Find where the given text appears and provide that cell's center as [X, Y] coordinate. 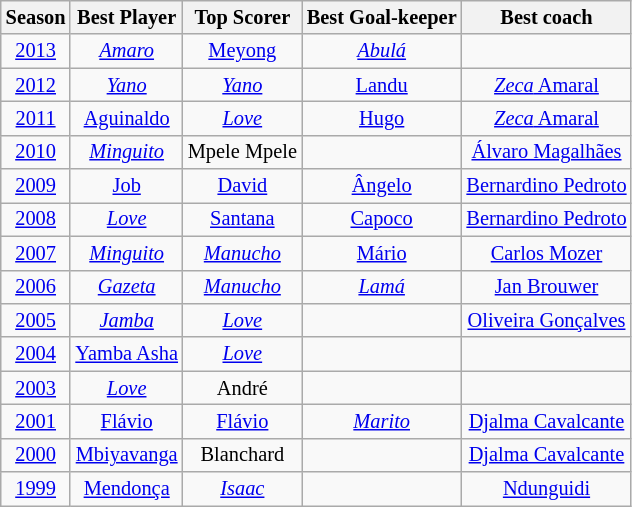
Season [36, 17]
2013 [36, 51]
2007 [36, 253]
Mendonça [126, 489]
Oliveira Gonçalves [547, 320]
Ângelo [382, 186]
Blanchard [242, 455]
Ndunguidi [547, 489]
Aguinaldo [126, 118]
Landu [382, 85]
2012 [36, 85]
Jamba [126, 320]
2004 [36, 354]
Capoco [382, 219]
Meyong [242, 51]
Job [126, 186]
Álvaro Magalhães [547, 152]
Jan Brouwer [547, 287]
Amaro [126, 51]
Best coach [547, 17]
2008 [36, 219]
1999 [36, 489]
2011 [36, 118]
Mbiyavanga [126, 455]
2010 [36, 152]
Best Goal-keeper [382, 17]
Santana [242, 219]
Abulá [382, 51]
Lamá [382, 287]
Marito [382, 421]
Gazeta [126, 287]
2001 [36, 421]
2000 [36, 455]
Yamba Asha [126, 354]
David [242, 186]
2005 [36, 320]
Mário [382, 253]
2003 [36, 388]
Hugo [382, 118]
2009 [36, 186]
2006 [36, 287]
Isaac [242, 489]
Mpele Mpele [242, 152]
André [242, 388]
Carlos Mozer [547, 253]
Top Scorer [242, 17]
Best Player [126, 17]
